Capture the cell that displays the provided text and extract its (x, y) central coordinate. 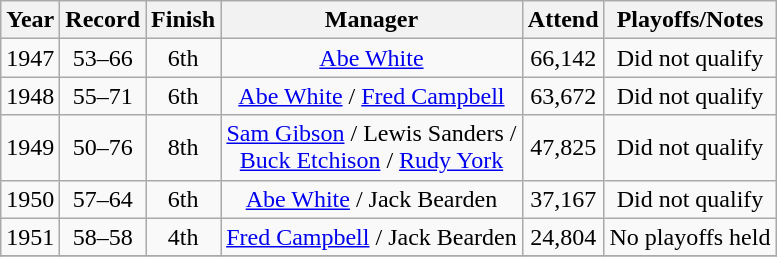
58–58 (103, 237)
53–66 (103, 58)
57–64 (103, 199)
66,142 (563, 58)
Manager (372, 20)
No playoffs held (690, 237)
1951 (30, 237)
63,672 (563, 96)
Attend (563, 20)
37,167 (563, 199)
47,825 (563, 148)
1950 (30, 199)
Sam Gibson / Lewis Sanders / Buck Etchison / Rudy York (372, 148)
Playoffs/Notes (690, 20)
8th (184, 148)
Abe White / Jack Bearden (372, 199)
1949 (30, 148)
Year (30, 20)
24,804 (563, 237)
Finish (184, 20)
50–76 (103, 148)
Fred Campbell / Jack Bearden (372, 237)
Abe White (372, 58)
Record (103, 20)
1948 (30, 96)
1947 (30, 58)
Abe White / Fred Campbell (372, 96)
55–71 (103, 96)
4th (184, 237)
